Detect which cell encompasses the target text, then output its [X, Y] center coordinate. 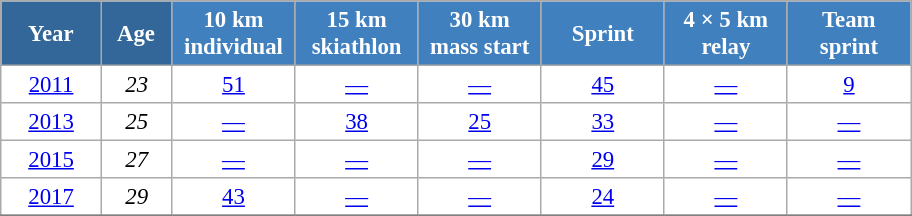
33 [602, 122]
2013 [52, 122]
24 [602, 197]
9 [848, 85]
27 [136, 160]
38 [356, 122]
15 km skiathlon [356, 34]
51 [234, 85]
2011 [52, 85]
2015 [52, 160]
45 [602, 85]
10 km individual [234, 34]
30 km mass start [480, 34]
Team sprint [848, 34]
43 [234, 197]
Year [52, 34]
Sprint [602, 34]
23 [136, 85]
Age [136, 34]
4 × 5 km relay [726, 34]
2017 [52, 197]
